From the cell containing the given text, extract its center point as [X, Y] coordinate. 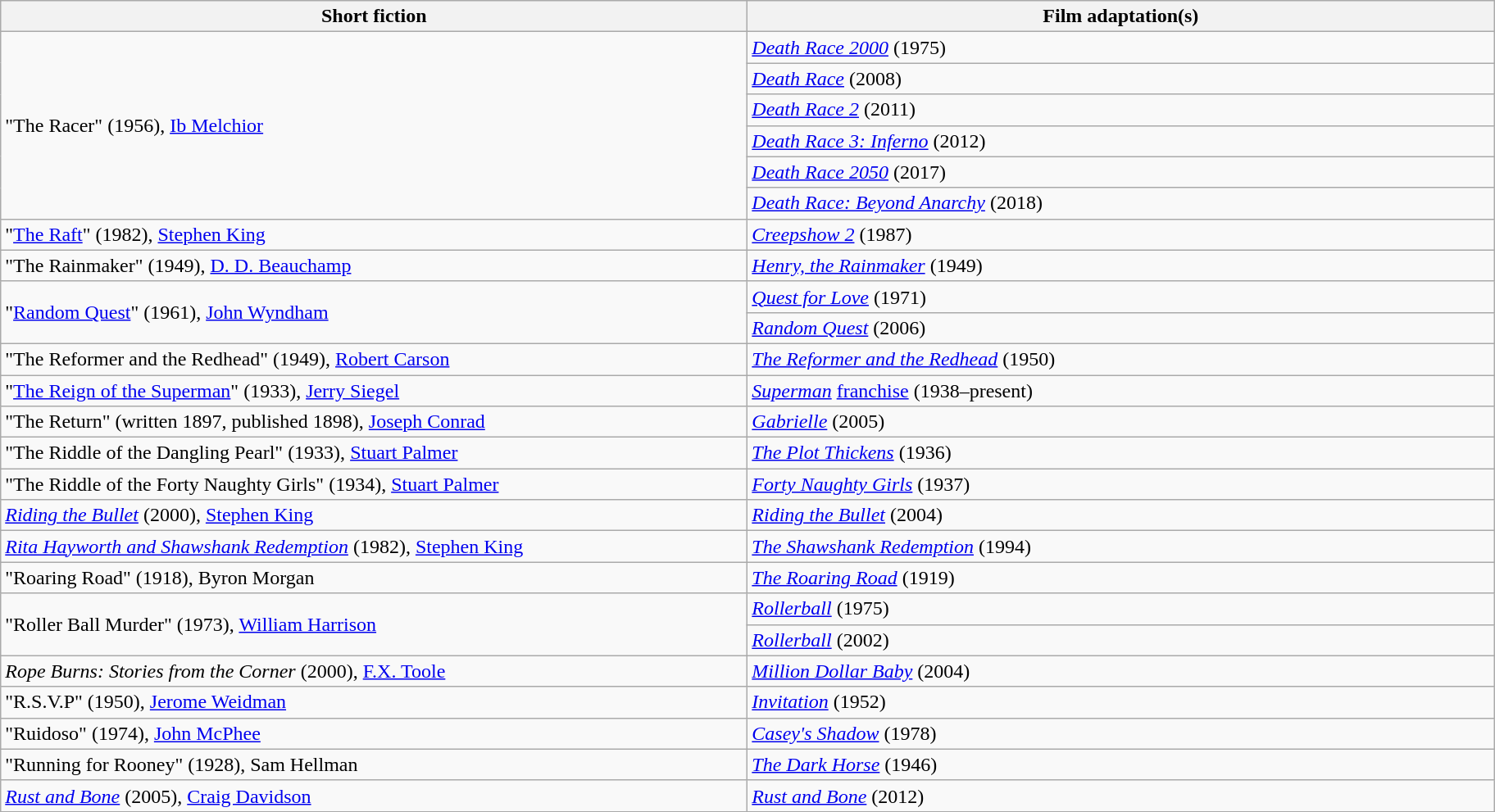
Rollerball (2002) [1121, 640]
Death Race 2050 (2017) [1121, 172]
"The Racer" (1956), Ib Melchior [374, 125]
"R.S.V.P" (1950), Jerome Weidman [374, 702]
Film adaptation(s) [1121, 16]
"The Reign of the Superman" (1933), Jerry Siegel [374, 391]
Random Quest (2006) [1121, 328]
Riding the Bullet (2004) [1121, 515]
The Shawshank Redemption (1994) [1121, 547]
Gabrielle (2005) [1121, 422]
Creepshow 2 (1987) [1121, 234]
The Plot Thickens (1936) [1121, 453]
Rita Hayworth and Shawshank Redemption (1982), Stephen King [374, 547]
Short fiction [374, 16]
"Ruidoso" (1974), John McPhee [374, 733]
Quest for Love (1971) [1121, 297]
Rust and Bone (2012) [1121, 796]
Riding the Bullet (2000), Stephen King [374, 515]
"The Riddle of the Forty Naughty Girls" (1934), Stuart Palmer [374, 484]
Death Race: Beyond Anarchy (2018) [1121, 203]
The Dark Horse (1946) [1121, 764]
Million Dollar Baby (2004) [1121, 671]
"The Reformer and the Redhead" (1949), Robert Carson [374, 359]
Rust and Bone (2005), Craig Davidson [374, 796]
"Roaring Road" (1918), Byron Morgan [374, 578]
The Roaring Road (1919) [1121, 578]
Forty Naughty Girls (1937) [1121, 484]
Death Race 2000 (1975) [1121, 48]
"The Riddle of the Dangling Pearl" (1933), Stuart Palmer [374, 453]
Henry, the Rainmaker (1949) [1121, 265]
"The Return" (written 1897, published 1898), Joseph Conrad [374, 422]
"The Raft" (1982), Stephen King [374, 234]
Death Race 2 (2011) [1121, 110]
"Running for Rooney" (1928), Sam Hellman [374, 764]
"Random Quest" (1961), John Wyndham [374, 312]
Death Race 3: Inferno (2012) [1121, 141]
Rollerball (1975) [1121, 609]
Invitation (1952) [1121, 702]
Superman franchise (1938–present) [1121, 391]
"Roller Ball Murder" (1973), William Harrison [374, 624]
Death Race (2008) [1121, 79]
"The Rainmaker" (1949), D. D. Beauchamp [374, 265]
Casey's Shadow (1978) [1121, 733]
The Reformer and the Redhead (1950) [1121, 359]
Rope Burns: Stories from the Corner (2000), F.X. Toole [374, 671]
